Return the [X, Y] coordinate for the center point of the cell that contains the specified text.  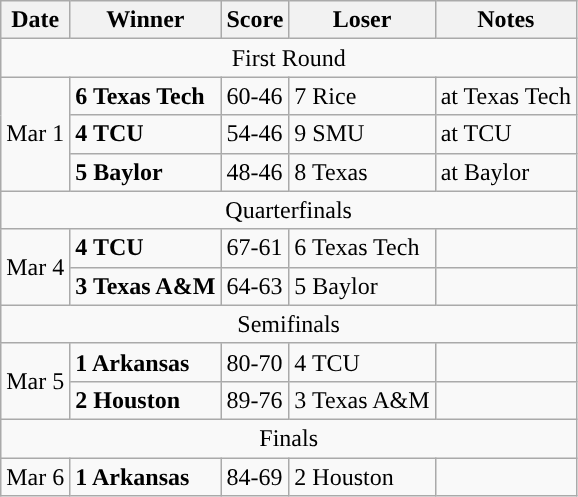
9 SMU [362, 134]
80-70 [255, 362]
at Texas Tech [506, 96]
48-46 [255, 172]
Semifinals [289, 324]
Finals [289, 438]
at TCU [506, 134]
Mar 1 [36, 134]
Mar 6 [36, 477]
Quarterfinals [289, 210]
84-69 [255, 477]
Score [255, 20]
Mar 4 [36, 267]
Notes [506, 20]
Winner [146, 20]
Loser [362, 20]
54-46 [255, 134]
First Round [289, 58]
89-76 [255, 400]
64-63 [255, 286]
7 Rice [362, 96]
Mar 5 [36, 381]
60-46 [255, 96]
Date [36, 20]
at Baylor [506, 172]
8 Texas [362, 172]
67-61 [255, 248]
